Return the (x, y) coordinate for the center point of the cell that contains the specified text.  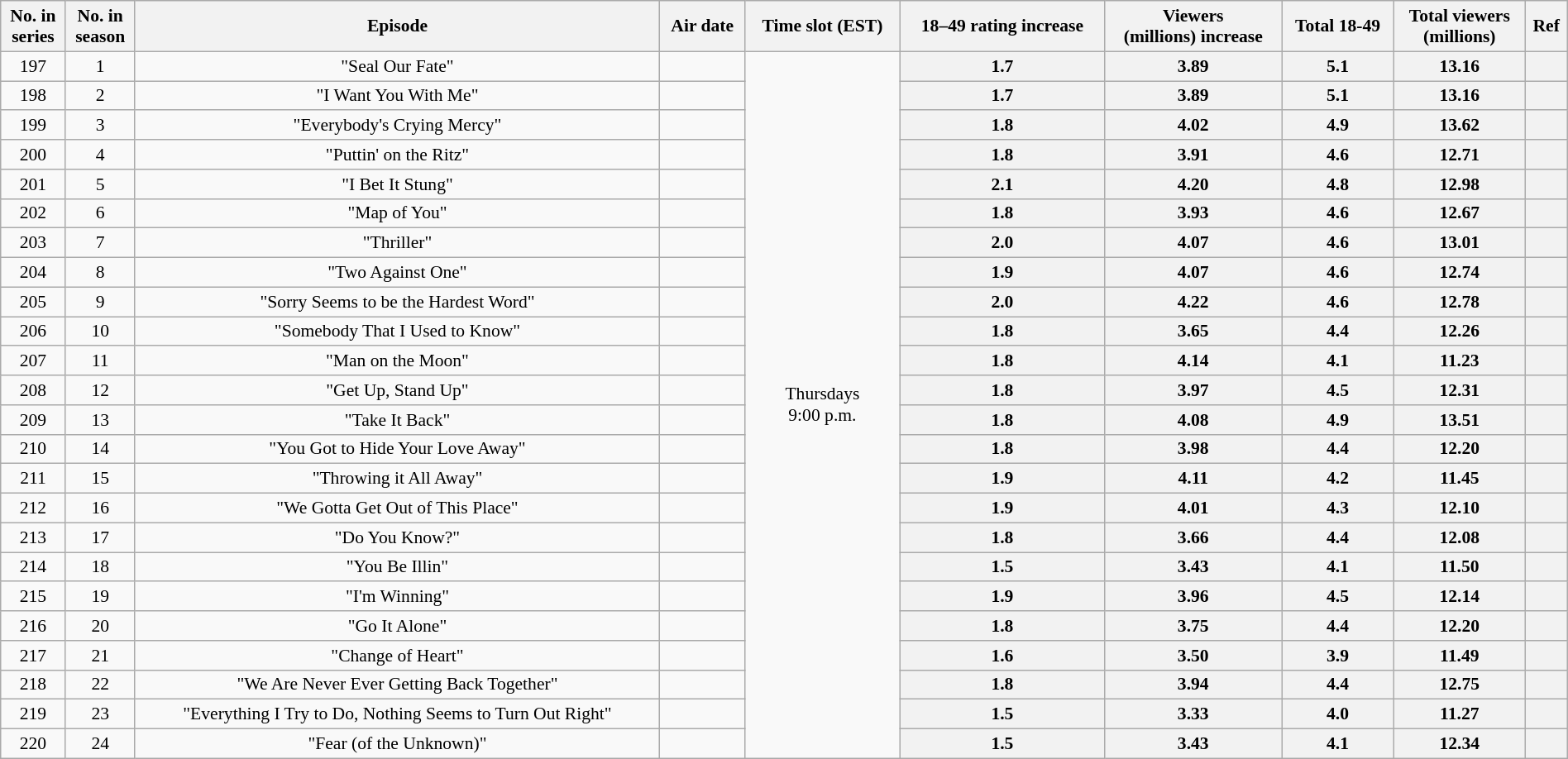
213 (33, 537)
"Man on the Moon" (397, 361)
3.96 (1193, 597)
4.0 (1338, 714)
4.22 (1193, 302)
3.50 (1193, 656)
206 (33, 332)
20 (100, 626)
"Sorry Seems to be the Hardest Word" (397, 302)
216 (33, 626)
18–49 rating increase (1002, 26)
12.67 (1459, 213)
4.2 (1338, 479)
"Seal Our Fate" (397, 66)
215 (33, 597)
200 (33, 155)
13 (100, 420)
3.94 (1193, 685)
"Do You Know?" (397, 537)
"I Want You With Me" (397, 96)
12.78 (1459, 302)
"Somebody That I Used to Know" (397, 332)
207 (33, 361)
11.23 (1459, 361)
211 (33, 479)
197 (33, 66)
"You Got to Hide Your Love Away" (397, 449)
198 (33, 96)
Thursdays9:00 p.m. (822, 405)
4.3 (1338, 508)
24 (100, 744)
208 (33, 390)
23 (100, 714)
12.26 (1459, 332)
22 (100, 685)
217 (33, 656)
219 (33, 714)
"Change of Heart" (397, 656)
202 (33, 213)
11.45 (1459, 479)
18 (100, 567)
12.10 (1459, 508)
3.9 (1338, 656)
"I Bet It Stung" (397, 184)
1 (100, 66)
13.62 (1459, 126)
3.91 (1193, 155)
4.01 (1193, 508)
220 (33, 744)
Viewers(millions) increase (1193, 26)
2 (100, 96)
205 (33, 302)
4.20 (1193, 184)
Time slot (EST) (822, 26)
12.31 (1459, 390)
"I'm Winning" (397, 597)
203 (33, 243)
"Get Up, Stand Up" (397, 390)
"Go It Alone" (397, 626)
2.1 (1002, 184)
10 (100, 332)
"We Are Never Ever Getting Back Together" (397, 685)
No. inseason (100, 26)
5 (100, 184)
12.34 (1459, 744)
3.97 (1193, 390)
19 (100, 597)
"Map of You" (397, 213)
17 (100, 537)
15 (100, 479)
4 (100, 155)
218 (33, 685)
8 (100, 273)
12.75 (1459, 685)
12.98 (1459, 184)
No. inseries (33, 26)
13.51 (1459, 420)
12.71 (1459, 155)
12.74 (1459, 273)
7 (100, 243)
"You Be Illin" (397, 567)
6 (100, 213)
3 (100, 126)
"Two Against One" (397, 273)
1.6 (1002, 656)
204 (33, 273)
21 (100, 656)
Total 18-49 (1338, 26)
3.65 (1193, 332)
14 (100, 449)
4.8 (1338, 184)
Air date (703, 26)
"Throwing it All Away" (397, 479)
Total viewers(millions) (1459, 26)
"Everything I Try to Do, Nothing Seems to Turn Out Right" (397, 714)
12 (100, 390)
"Thriller" (397, 243)
3.33 (1193, 714)
"Everybody's Crying Mercy" (397, 126)
3.66 (1193, 537)
"Puttin' on the Ritz" (397, 155)
3.98 (1193, 449)
11.27 (1459, 714)
4.08 (1193, 420)
4.11 (1193, 479)
11.49 (1459, 656)
4.02 (1193, 126)
214 (33, 567)
3.93 (1193, 213)
"Take It Back" (397, 420)
11.50 (1459, 567)
201 (33, 184)
9 (100, 302)
"We Gotta Get Out of This Place" (397, 508)
209 (33, 420)
199 (33, 126)
12.08 (1459, 537)
16 (100, 508)
12.14 (1459, 597)
210 (33, 449)
3.75 (1193, 626)
11 (100, 361)
Episode (397, 26)
Ref (1546, 26)
"Fear (of the Unknown)" (397, 744)
13.01 (1459, 243)
4.14 (1193, 361)
212 (33, 508)
